Locate the cell with the specified text and output its (X, Y) center coordinate. 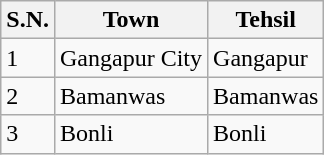
1 (28, 58)
2 (28, 96)
S.N. (28, 20)
3 (28, 134)
Gangapur City (130, 58)
Tehsil (266, 20)
Gangapur (266, 58)
Town (130, 20)
